Pinpoint the cell where the given text exists, returning its (x, y) midpoint coordinate. 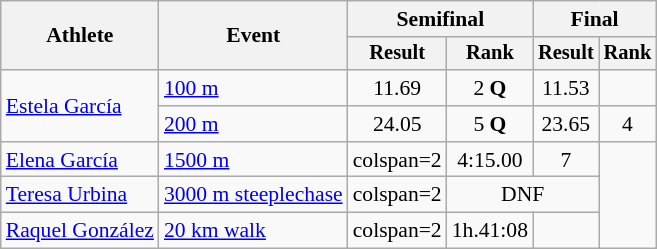
100 m (254, 88)
Semifinal (440, 19)
11.53 (566, 88)
4 (628, 124)
2 Q (490, 88)
200 m (254, 124)
3000 m steeplechase (254, 195)
Elena García (80, 160)
4:15.00 (490, 160)
Teresa Urbina (80, 195)
Estela García (80, 106)
1500 m (254, 160)
DNF (523, 195)
5 Q (490, 124)
Final (594, 19)
Raquel González (80, 231)
Athlete (80, 36)
23.65 (566, 124)
1h.41:08 (490, 231)
24.05 (398, 124)
20 km walk (254, 231)
7 (566, 160)
Event (254, 36)
11.69 (398, 88)
